Extract the (x, y) coordinate from the center of the cell holding the provided text.  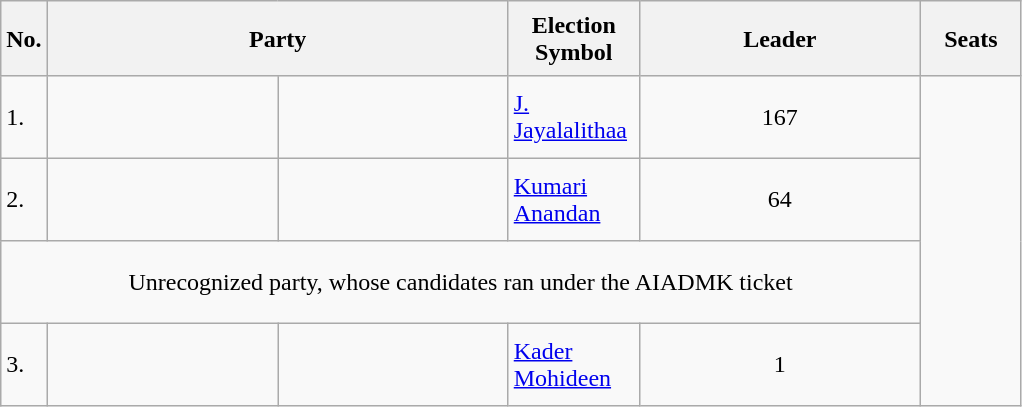
3. (24, 364)
2. (24, 199)
167 (780, 117)
Leader (780, 38)
Party (278, 38)
J. Jayalalithaa (574, 117)
Kader Mohideen (574, 364)
Seats (970, 38)
Election Symbol (574, 38)
No. (24, 38)
1. (24, 117)
64 (780, 199)
1 (780, 364)
Kumari Anandan (574, 199)
Unrecognized party, whose candidates ran under the AIADMK ticket (461, 282)
